Provide the (X, Y) coordinate of the cell's center where the given text is located.  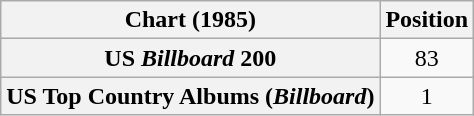
Chart (1985) (190, 20)
83 (427, 58)
US Billboard 200 (190, 58)
US Top Country Albums (Billboard) (190, 96)
Position (427, 20)
1 (427, 96)
